Search for the cell housing the specified text and yield its (X, Y) center coordinate. 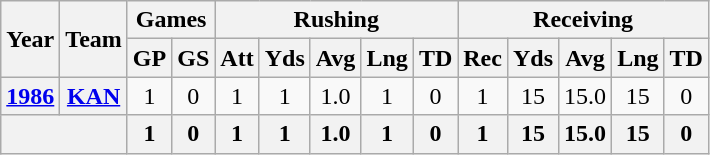
Games (170, 20)
Receiving (584, 20)
Year (30, 39)
GS (194, 58)
KAN (94, 96)
Rushing (336, 20)
Rec (483, 58)
1986 (30, 96)
GP (149, 58)
Team (94, 39)
Att (237, 58)
